Pinpoint the cell where the given text exists, returning its [x, y] midpoint coordinate. 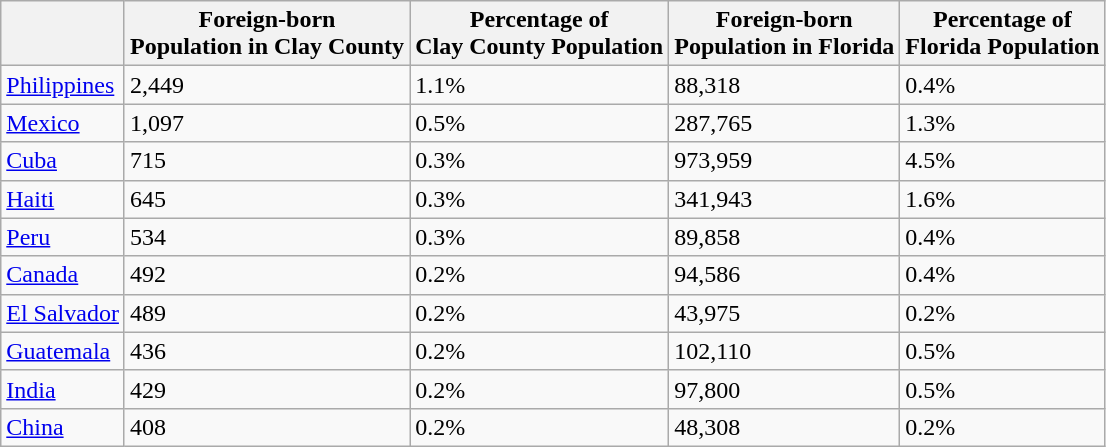
48,308 [784, 427]
429 [266, 389]
2,449 [266, 85]
1.6% [1002, 199]
973,959 [784, 161]
Mexico [63, 123]
1.3% [1002, 123]
El Salvador [63, 313]
534 [266, 237]
43,975 [784, 313]
Philippines [63, 85]
Cuba [63, 161]
India [63, 389]
1.1% [540, 85]
Haiti [63, 199]
Percentage ofClay County Population [540, 34]
715 [266, 161]
645 [266, 199]
489 [266, 313]
492 [266, 275]
Foreign-bornPopulation in Florida [784, 34]
Foreign-bornPopulation in Clay County [266, 34]
408 [266, 427]
4.5% [1002, 161]
287,765 [784, 123]
436 [266, 351]
97,800 [784, 389]
94,586 [784, 275]
89,858 [784, 237]
102,110 [784, 351]
China [63, 427]
Canada [63, 275]
Peru [63, 237]
341,943 [784, 199]
Guatemala [63, 351]
88,318 [784, 85]
1,097 [266, 123]
Percentage ofFlorida Population [1002, 34]
